Identify which cell holds the provided text, then report its (x, y) central coordinate. 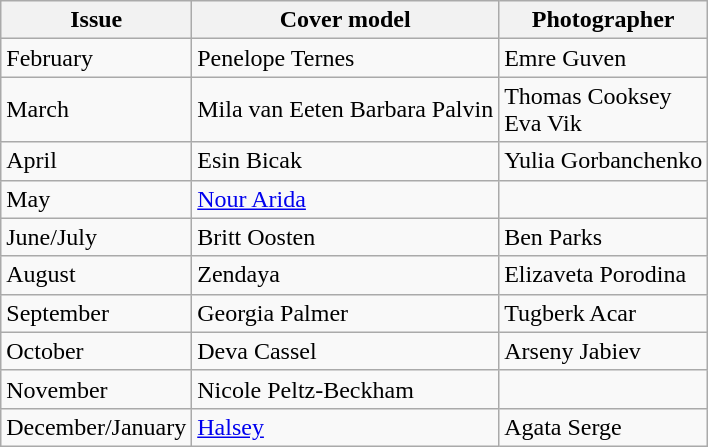
Georgia Palmer (346, 313)
November (96, 389)
Deva Cassel (346, 351)
April (96, 161)
February (96, 58)
Nicole Peltz-Beckham (346, 389)
Tugberk Acar (604, 313)
Issue (96, 20)
September (96, 313)
Nour Arida (346, 199)
Photographer (604, 20)
Penelope Ternes (346, 58)
December/January (96, 427)
Esin Bicak (346, 161)
October (96, 351)
March (96, 110)
Arseny Jabiev (604, 351)
Zendaya (346, 275)
Ben Parks (604, 237)
Halsey (346, 427)
Thomas CookseyEva Vik (604, 110)
Yulia Gorbanchenko (604, 161)
Agata Serge (604, 427)
May (96, 199)
August (96, 275)
June/July (96, 237)
Emre Guven (604, 58)
Cover model (346, 20)
Mila van Eeten Barbara Palvin (346, 110)
Britt Oosten (346, 237)
Elizaveta Porodina (604, 275)
